Search for the cell housing the specified text and yield its [X, Y] center coordinate. 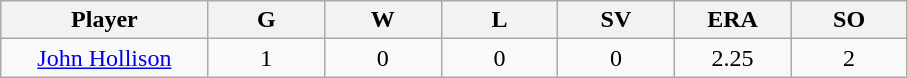
W [384, 20]
G [266, 20]
ERA [732, 20]
2.25 [732, 58]
SO [850, 20]
SV [616, 20]
L [500, 20]
Player [104, 20]
2 [850, 58]
John Hollison [104, 58]
1 [266, 58]
